Detect which cell encompasses the target text, then output its (X, Y) center coordinate. 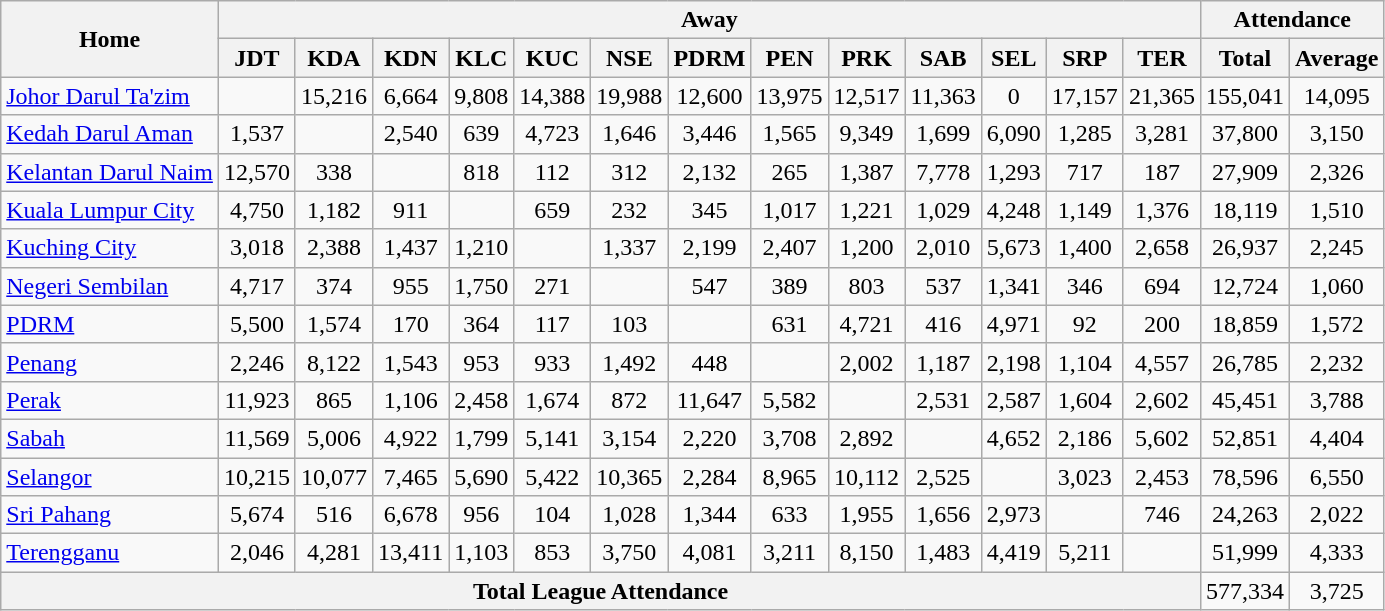
Johor Darul Ta'zim (110, 96)
1,028 (630, 515)
1,293 (1014, 172)
2,587 (1014, 400)
8,965 (790, 477)
24,263 (1244, 515)
872 (630, 400)
3,023 (1084, 477)
11,569 (256, 438)
NSE (630, 58)
Kedah Darul Aman (110, 134)
37,800 (1244, 134)
5,690 (482, 477)
5,141 (552, 438)
KLC (482, 58)
1,337 (630, 248)
4,557 (1162, 362)
933 (552, 362)
12,570 (256, 172)
4,652 (1014, 438)
1,656 (943, 515)
52,851 (1244, 438)
10,215 (256, 477)
SEL (1014, 58)
4,419 (1014, 553)
1,955 (866, 515)
26,785 (1244, 362)
2,458 (482, 400)
3,708 (790, 438)
Average (1336, 58)
1,182 (334, 210)
1,387 (866, 172)
2,284 (710, 477)
Total (1244, 58)
312 (630, 172)
577,334 (1244, 591)
1,483 (943, 553)
2,388 (334, 248)
1,510 (1336, 210)
SAB (943, 58)
Kelantan Darul Naim (110, 172)
1,492 (630, 362)
5,674 (256, 515)
103 (630, 324)
3,725 (1336, 591)
11,363 (943, 96)
10,077 (334, 477)
2,973 (1014, 515)
547 (710, 286)
112 (552, 172)
45,451 (1244, 400)
Negeri Sembilan (110, 286)
1,799 (482, 438)
3,150 (1336, 134)
Total League Attendance (601, 591)
2,220 (710, 438)
746 (1162, 515)
1,344 (710, 515)
265 (790, 172)
4,721 (866, 324)
155,041 (1244, 96)
2,407 (790, 248)
633 (790, 515)
1,674 (552, 400)
14,095 (1336, 96)
Away (709, 20)
1,400 (1084, 248)
15,216 (334, 96)
1,187 (943, 362)
2,046 (256, 553)
11,647 (710, 400)
2,245 (1336, 248)
10,365 (630, 477)
17,157 (1084, 96)
5,211 (1084, 553)
659 (552, 210)
1,604 (1084, 400)
1,376 (1162, 210)
3,788 (1336, 400)
4,723 (552, 134)
364 (482, 324)
5,673 (1014, 248)
4,971 (1014, 324)
2,199 (710, 248)
1,017 (790, 210)
1,574 (334, 324)
3,281 (1162, 134)
170 (411, 324)
338 (334, 172)
187 (1162, 172)
1,543 (411, 362)
2,022 (1336, 515)
1,104 (1084, 362)
0 (1014, 96)
19,988 (630, 96)
4,248 (1014, 210)
2,453 (1162, 477)
Penang (110, 362)
KUC (552, 58)
5,602 (1162, 438)
389 (790, 286)
Home (110, 39)
5,006 (334, 438)
12,600 (710, 96)
Sri Pahang (110, 515)
3,154 (630, 438)
2,602 (1162, 400)
26,937 (1244, 248)
5,582 (790, 400)
5,500 (256, 324)
2,186 (1084, 438)
956 (482, 515)
2,892 (866, 438)
803 (866, 286)
3,211 (790, 553)
2,246 (256, 362)
18,119 (1244, 210)
4,333 (1336, 553)
10,112 (866, 477)
PRK (866, 58)
1,149 (1084, 210)
4,404 (1336, 438)
2,010 (943, 248)
21,365 (1162, 96)
1,103 (482, 553)
853 (552, 553)
5,422 (552, 477)
78,596 (1244, 477)
18,859 (1244, 324)
7,465 (411, 477)
2,002 (866, 362)
1,285 (1084, 134)
KDN (411, 58)
537 (943, 286)
Terengganu (110, 553)
1,341 (1014, 286)
4,922 (411, 438)
1,646 (630, 134)
2,525 (943, 477)
631 (790, 324)
1,060 (1336, 286)
JDT (256, 58)
1,750 (482, 286)
717 (1084, 172)
Selangor (110, 477)
12,724 (1244, 286)
1,200 (866, 248)
1,699 (943, 134)
6,664 (411, 96)
KDA (334, 58)
955 (411, 286)
9,808 (482, 96)
448 (710, 362)
51,999 (1244, 553)
Kuching City (110, 248)
Sabah (110, 438)
117 (552, 324)
1,565 (790, 134)
2,540 (411, 134)
27,909 (1244, 172)
374 (334, 286)
1,221 (866, 210)
4,081 (710, 553)
13,975 (790, 96)
Attendance (1292, 20)
346 (1084, 286)
1,537 (256, 134)
7,778 (943, 172)
14,388 (552, 96)
6,678 (411, 515)
2,232 (1336, 362)
639 (482, 134)
PEN (790, 58)
1,210 (482, 248)
6,550 (1336, 477)
1,572 (1336, 324)
12,517 (866, 96)
8,150 (866, 553)
2,132 (710, 172)
9,349 (866, 134)
1,106 (411, 400)
1,437 (411, 248)
104 (552, 515)
271 (552, 286)
4,281 (334, 553)
2,326 (1336, 172)
2,658 (1162, 248)
TER (1162, 58)
13,411 (411, 553)
SRP (1084, 58)
2,198 (1014, 362)
3,446 (710, 134)
1,029 (943, 210)
8,122 (334, 362)
4,750 (256, 210)
92 (1084, 324)
345 (710, 210)
865 (334, 400)
953 (482, 362)
3,018 (256, 248)
818 (482, 172)
911 (411, 210)
Perak (110, 400)
200 (1162, 324)
416 (943, 324)
6,090 (1014, 134)
694 (1162, 286)
11,923 (256, 400)
Kuala Lumpur City (110, 210)
232 (630, 210)
2,531 (943, 400)
4,717 (256, 286)
3,750 (630, 553)
516 (334, 515)
